Provide the [x, y] coordinate of the cell's center where the given text is located.  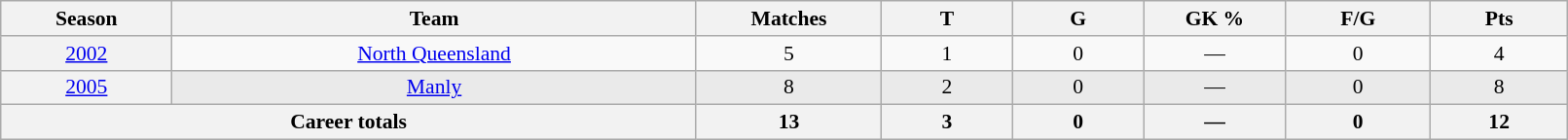
Career totals [348, 122]
5 [788, 53]
Matches [788, 18]
13 [788, 122]
4 [1499, 53]
2 [948, 87]
12 [1499, 122]
Team [434, 18]
2002 [87, 53]
North Queensland [434, 53]
G [1078, 18]
T [948, 18]
GK % [1215, 18]
Pts [1499, 18]
2005 [87, 87]
Season [87, 18]
F/G [1358, 18]
3 [948, 122]
Manly [434, 87]
1 [948, 53]
